Find where the given text appears and provide that cell's center as [X, Y] coordinate. 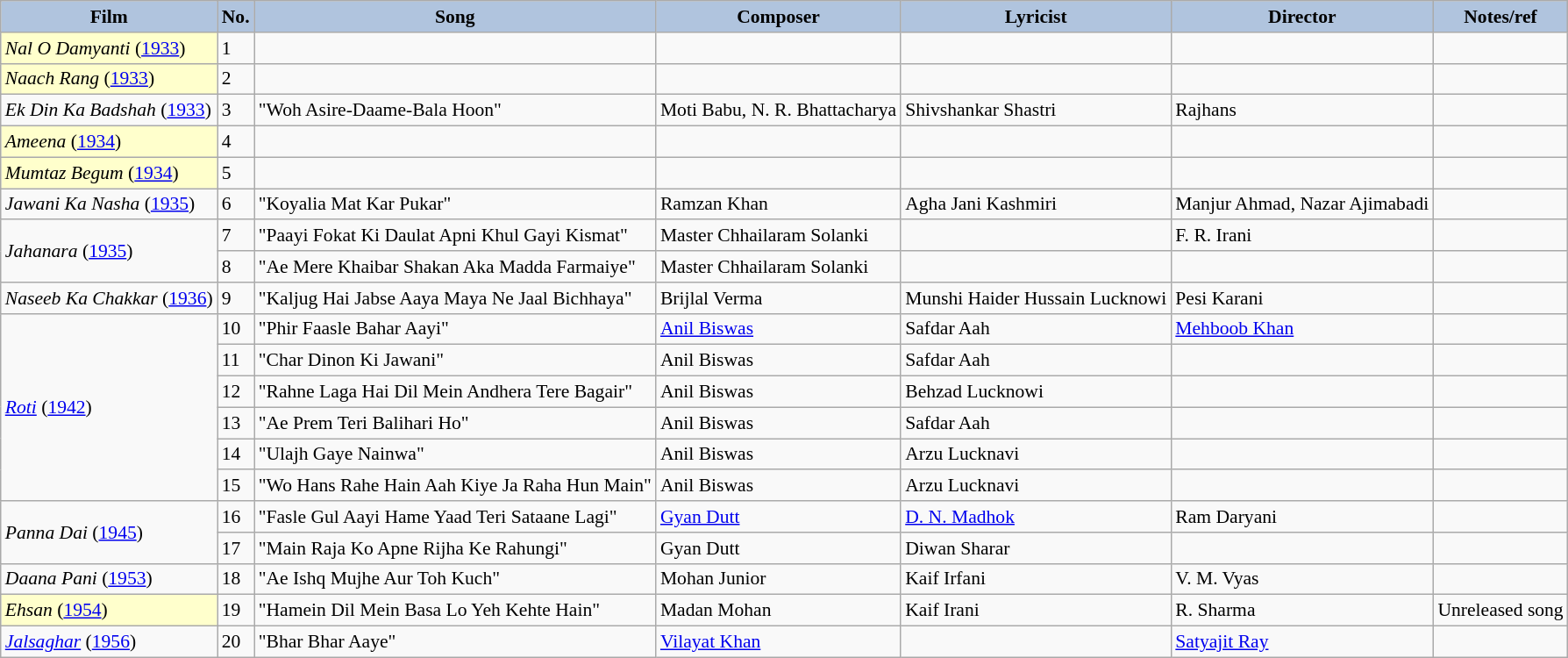
Pesi Karani [1301, 298]
1 [236, 48]
Diwan Sharar [1036, 548]
"Hamein Dil Mein Basa Lo Yeh Kehte Hain" [455, 611]
20 [236, 642]
Lyricist [1036, 17]
Song [455, 17]
"Ulajh Gaye Nainwa" [455, 454]
"Fasle Gul Aayi Hame Yaad Teri Sataane Lagi" [455, 517]
Nal O Damyanti (1933) [109, 48]
"Ae Ishq Mujhe Aur Toh Kuch" [455, 579]
15 [236, 486]
Satyajit Ray [1301, 642]
No. [236, 17]
"Ae Mere Khaibar Shakan Aka Madda Farmaiye" [455, 267]
Kaif Irfani [1036, 579]
Vilayat Khan [779, 642]
Mumtaz Begum (1934) [109, 173]
8 [236, 267]
"Bhar Bhar Aaye" [455, 642]
5 [236, 173]
Ramzan Khan [779, 204]
"Phir Faasle Bahar Aayi" [455, 329]
17 [236, 548]
"Rahne Laga Hai Dil Mein Andhera Tere Bagair" [455, 392]
Film [109, 17]
Behzad Lucknowi [1036, 392]
Ek Din Ka Badshah (1933) [109, 111]
Mehboob Khan [1301, 329]
12 [236, 392]
Shivshankar Shastri [1036, 111]
Unreleased song [1500, 611]
"Kaljug Hai Jabse Aaya Maya Ne Jaal Bichhaya" [455, 298]
"Char Dinon Ki Jawani" [455, 361]
V. M. Vyas [1301, 579]
18 [236, 579]
3 [236, 111]
"Paayi Fokat Ki Daulat Apni Khul Gayi Kismat" [455, 236]
Ameena (1934) [109, 142]
F. R. Irani [1301, 236]
Composer [779, 17]
Roti (1942) [109, 407]
R. Sharma [1301, 611]
Naach Rang (1933) [109, 79]
Panna Dai (1945) [109, 532]
"Main Raja Ko Apne Rijha Ke Rahungi" [455, 548]
19 [236, 611]
Naseeb Ka Chakkar (1936) [109, 298]
Ehsan (1954) [109, 611]
10 [236, 329]
Jalsaghar (1956) [109, 642]
Manjur Ahmad, Nazar Ajimabadi [1301, 204]
Brijlal Verma [779, 298]
Agha Jani Kashmiri [1036, 204]
Jawani Ka Nasha (1935) [109, 204]
"Ae Prem Teri Balihari Ho" [455, 423]
Kaif Irani [1036, 611]
4 [236, 142]
Notes/ref [1500, 17]
Daana Pani (1953) [109, 579]
Director [1301, 17]
Rajhans [1301, 111]
Madan Mohan [779, 611]
Munshi Haider Hussain Lucknowi [1036, 298]
"Wo Hans Rahe Hain Aah Kiye Ja Raha Hun Main" [455, 486]
Moti Babu, N. R. Bhattacharya [779, 111]
6 [236, 204]
13 [236, 423]
Ram Daryani [1301, 517]
2 [236, 79]
D. N. Madhok [1036, 517]
"Woh Asire-Daame-Bala Hoon" [455, 111]
Jahanara (1935) [109, 251]
16 [236, 517]
9 [236, 298]
11 [236, 361]
14 [236, 454]
"Koyalia Mat Kar Pukar" [455, 204]
Mohan Junior [779, 579]
7 [236, 236]
